From the cell containing the given text, extract its center point as [x, y] coordinate. 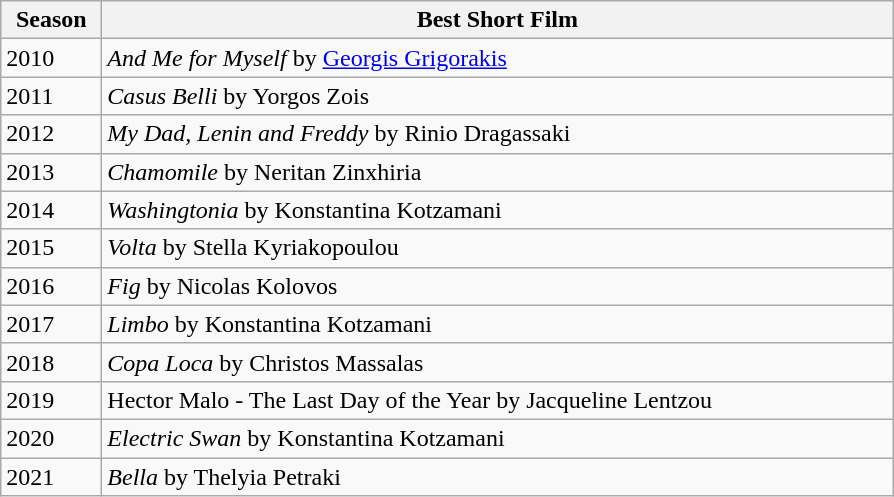
2020 [52, 438]
2016 [52, 286]
2015 [52, 248]
Copa Loca by Christos Massalas [498, 362]
Chamomile by Neritan Zinxhiria [498, 172]
2013 [52, 172]
2010 [52, 58]
Bella by Thelyia Petraki [498, 477]
My Dad, Lenin and Freddy by Rinio Dragassaki [498, 134]
2021 [52, 477]
And Me for Myself by Georgis Grigorakis [498, 58]
Washingtonia by Konstantina Kotzamani [498, 210]
Best Short Film [498, 20]
Season [52, 20]
2011 [52, 96]
2014 [52, 210]
2012 [52, 134]
2019 [52, 400]
Electric Swan by Konstantina Kotzamani [498, 438]
Casus Belli by Yorgos Zois [498, 96]
2018 [52, 362]
Limbo by Konstantina Kotzamani [498, 324]
Fig by Nicolas Kolovos [498, 286]
Hector Malo - The Last Day of the Year by Jacqueline Lentzou [498, 400]
2017 [52, 324]
Volta by Stella Kyriakopoulou [498, 248]
